Output the [x, y] coordinate of the center of the cell containing the given text.  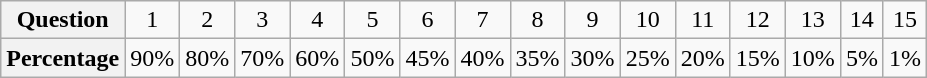
5% [862, 58]
12 [758, 20]
20% [702, 58]
2 [208, 20]
14 [862, 20]
15 [904, 20]
Percentage [63, 58]
40% [482, 58]
50% [372, 58]
30% [592, 58]
15% [758, 58]
11 [702, 20]
1 [152, 20]
35% [538, 58]
4 [318, 20]
8 [538, 20]
10 [648, 20]
7 [482, 20]
80% [208, 58]
90% [152, 58]
70% [262, 58]
1% [904, 58]
5 [372, 20]
13 [812, 20]
9 [592, 20]
Question [63, 20]
10% [812, 58]
60% [318, 58]
6 [428, 20]
3 [262, 20]
45% [428, 58]
25% [648, 58]
